Return the [x, y] coordinate for the center point of the cell that contains the specified text.  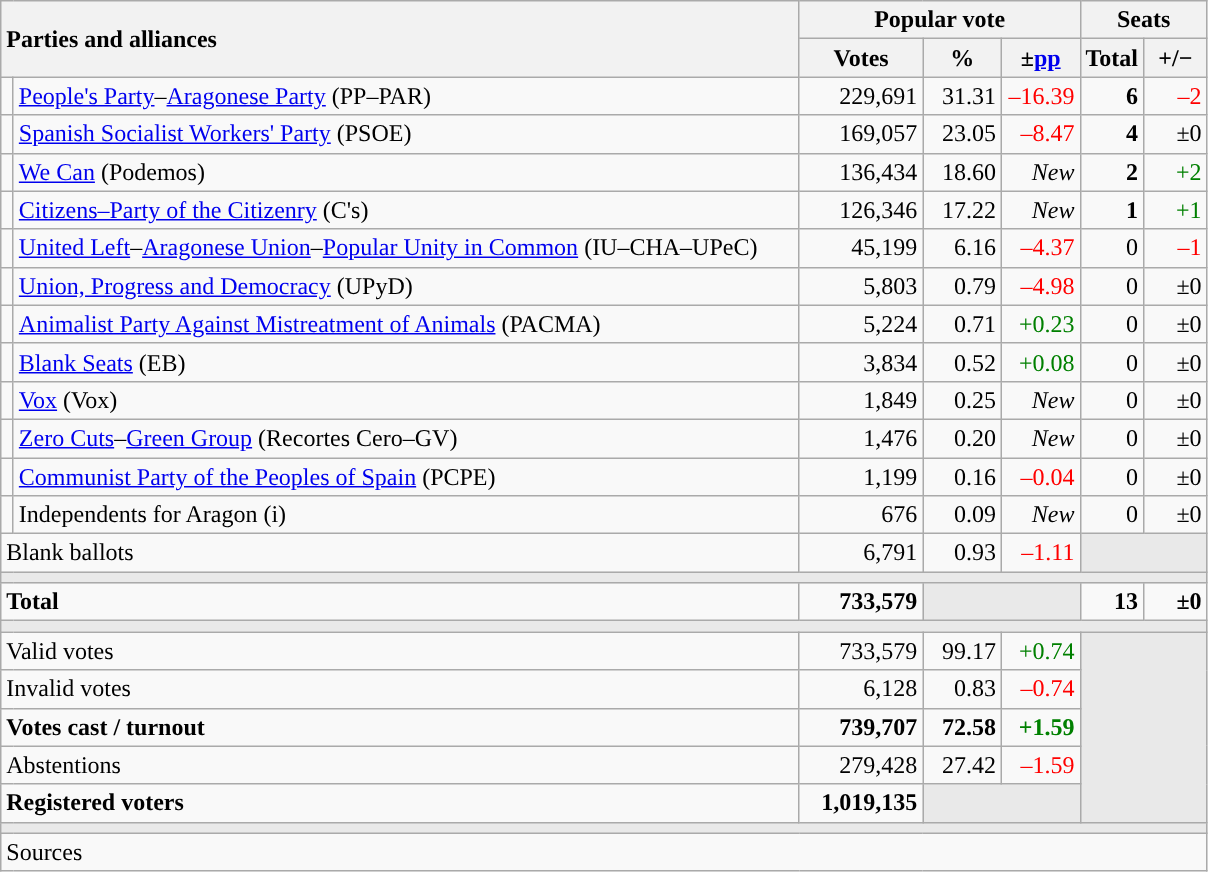
18.60 [962, 172]
–0.04 [1040, 477]
6 [1112, 96]
126,346 [861, 210]
0.71 [962, 324]
136,434 [861, 172]
5,803 [861, 286]
Spanish Socialist Workers' Party (PSOE) [406, 134]
6,791 [861, 553]
Seats [1144, 20]
676 [861, 515]
Blank ballots [400, 553]
% [962, 58]
–1.11 [1040, 553]
–2 [1176, 96]
–1.59 [1040, 765]
5,224 [861, 324]
45,199 [861, 248]
0.25 [962, 400]
13 [1112, 602]
6,128 [861, 689]
Votes [861, 58]
±pp [1040, 58]
+1 [1176, 210]
Valid votes [400, 651]
Parties and alliances [400, 39]
Sources [604, 852]
Blank Seats (EB) [406, 362]
+/− [1176, 58]
Communist Party of the Peoples of Spain (PCPE) [406, 477]
–4.37 [1040, 248]
We Can (Podemos) [406, 172]
–8.47 [1040, 134]
23.05 [962, 134]
1 [1112, 210]
Union, Progress and Democracy (UPyD) [406, 286]
–4.98 [1040, 286]
0.09 [962, 515]
0.79 [962, 286]
United Left–Aragonese Union–Popular Unity in Common (IU–CHA–UPeC) [406, 248]
0.16 [962, 477]
0.52 [962, 362]
31.31 [962, 96]
Votes cast / turnout [400, 727]
0.20 [962, 438]
1,019,135 [861, 803]
169,057 [861, 134]
–1 [1176, 248]
3,834 [861, 362]
Animalist Party Against Mistreatment of Animals (PACMA) [406, 324]
Independents for Aragon (i) [406, 515]
739,707 [861, 727]
+0.23 [1040, 324]
1,849 [861, 400]
Citizens–Party of the Citizenry (C's) [406, 210]
Vox (Vox) [406, 400]
72.58 [962, 727]
+2 [1176, 172]
–0.74 [1040, 689]
17.22 [962, 210]
People's Party–Aragonese Party (PP–PAR) [406, 96]
4 [1112, 134]
+0.74 [1040, 651]
Popular vote [940, 20]
6.16 [962, 248]
Registered voters [400, 803]
0.83 [962, 689]
229,691 [861, 96]
2 [1112, 172]
1,476 [861, 438]
+0.08 [1040, 362]
27.42 [962, 765]
+1.59 [1040, 727]
–16.39 [1040, 96]
Invalid votes [400, 689]
1,199 [861, 477]
0.93 [962, 553]
Zero Cuts–Green Group (Recortes Cero–GV) [406, 438]
Abstentions [400, 765]
279,428 [861, 765]
99.17 [962, 651]
